Detect which cell encompasses the target text, then output its (X, Y) center coordinate. 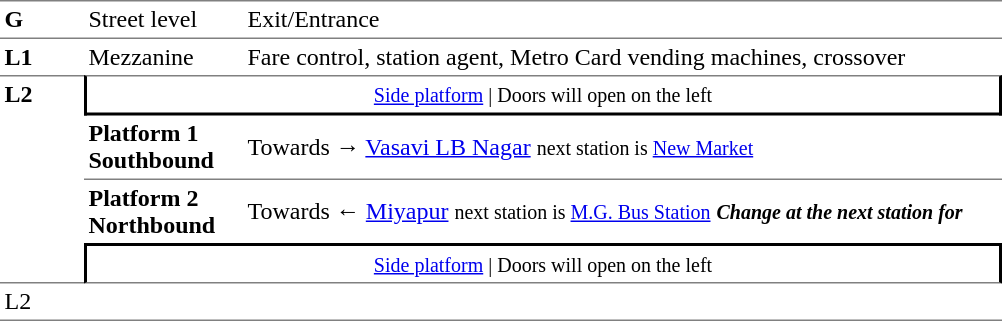
Street level (164, 20)
G (42, 20)
Platform 1Southbound (164, 148)
L2 (42, 179)
Fare control, station agent, Metro Card vending machines, crossover (622, 57)
Towards → Vasavi LB Nagar next station is New Market (622, 148)
Towards ← Miyapur next station is M.G. Bus Station Change at the next station for (622, 212)
L1 (42, 57)
Exit/Entrance (622, 20)
Platform 2Northbound (164, 212)
Mezzanine (164, 57)
